Extract the (x, y) coordinate from the center of the cell holding the provided text.  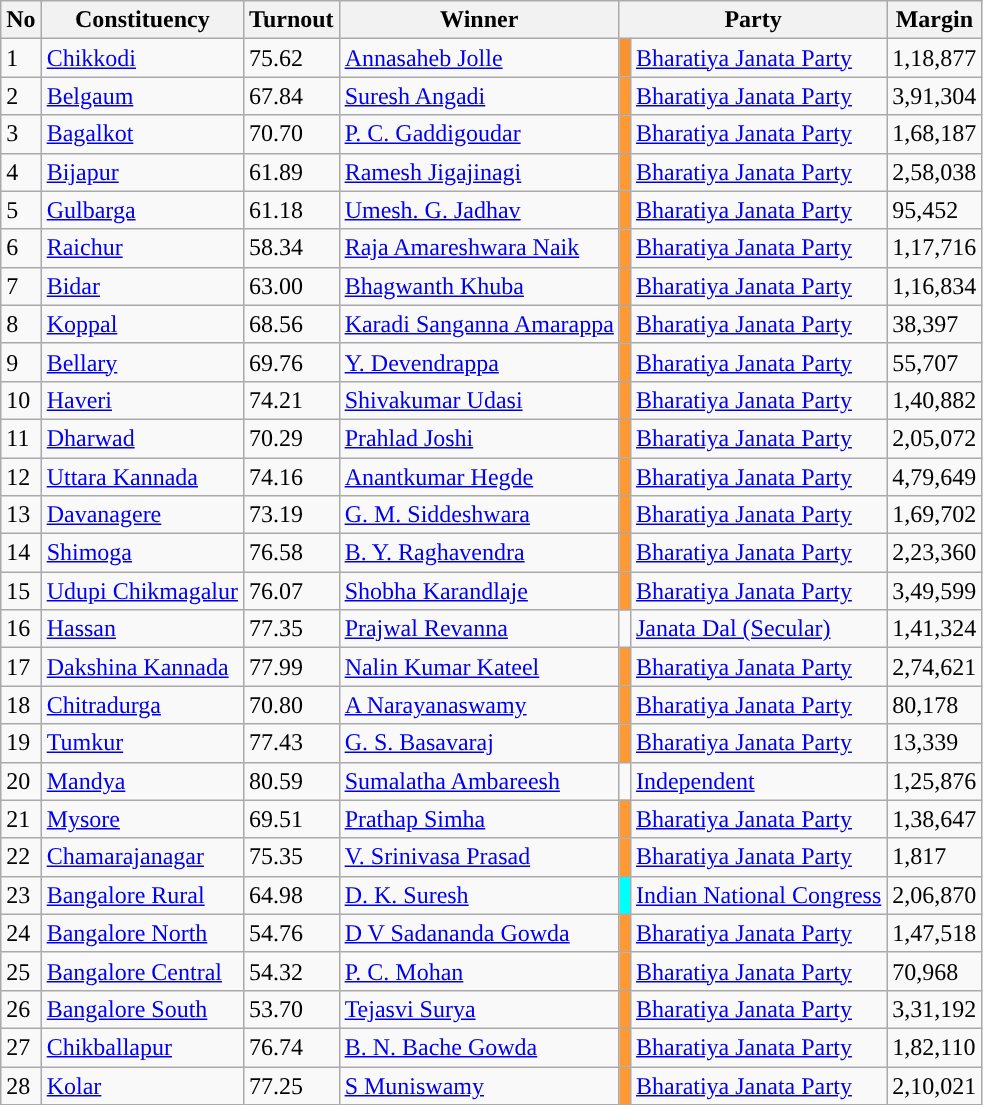
D. K. Suresh (479, 895)
Ramesh Jigajinagi (479, 172)
Shivakumar Udasi (479, 400)
Prathap Simha (479, 819)
21 (21, 819)
V. Srinivasa Prasad (479, 857)
Nalin Kumar Kateel (479, 667)
3 (21, 134)
95,452 (934, 210)
Karadi Sanganna Amarappa (479, 324)
Belgaum (142, 96)
24 (21, 933)
Turnout (292, 20)
12 (21, 477)
1,16,834 (934, 286)
2,10,021 (934, 1085)
25 (21, 971)
70.70 (292, 134)
69.76 (292, 362)
Winner (479, 20)
Raichur (142, 248)
Raja Amareshwara Naik (479, 248)
B. Y. Raghavendra (479, 553)
Koppal (142, 324)
No (21, 20)
76.58 (292, 553)
61.89 (292, 172)
Independent (758, 781)
13,339 (934, 743)
70.80 (292, 705)
5 (21, 210)
Indian National Congress (758, 895)
4,79,649 (934, 477)
Annasaheb Jolle (479, 58)
Constituency (142, 20)
75.62 (292, 58)
1,47,518 (934, 933)
Bhagwanth Khuba (479, 286)
P. C. Mohan (479, 971)
1,69,702 (934, 515)
77.99 (292, 667)
Bangalore North (142, 933)
D V Sadananda Gowda (479, 933)
20 (21, 781)
Kolar (142, 1085)
Bellary (142, 362)
Mysore (142, 819)
2 (21, 96)
1,18,877 (934, 58)
74.21 (292, 400)
3,49,599 (934, 591)
Shobha Karandlaje (479, 591)
1,82,110 (934, 1047)
3,31,192 (934, 1009)
Bijapur (142, 172)
Bangalore Central (142, 971)
Y. Devendrappa (479, 362)
54.32 (292, 971)
Chitradurga (142, 705)
73.19 (292, 515)
14 (21, 553)
P. C. Gaddigoudar (479, 134)
77.25 (292, 1085)
8 (21, 324)
15 (21, 591)
13 (21, 515)
Bidar (142, 286)
80,178 (934, 705)
1,38,647 (934, 819)
70.29 (292, 438)
76.07 (292, 591)
Udupi Chikmagalur (142, 591)
6 (21, 248)
17 (21, 667)
Janata Dal (Secular) (758, 629)
70,968 (934, 971)
16 (21, 629)
68.56 (292, 324)
1,40,882 (934, 400)
2,06,870 (934, 895)
28 (21, 1085)
Tumkur (142, 743)
76.74 (292, 1047)
1,817 (934, 857)
2,05,072 (934, 438)
77.35 (292, 629)
Bangalore South (142, 1009)
1,41,324 (934, 629)
2,23,360 (934, 553)
22 (21, 857)
Anantkumar Hegde (479, 477)
Dharwad (142, 438)
26 (21, 1009)
1,17,716 (934, 248)
1,25,876 (934, 781)
Tejasvi Surya (479, 1009)
Mandya (142, 781)
2,74,621 (934, 667)
1 (21, 58)
54.76 (292, 933)
9 (21, 362)
74.16 (292, 477)
G. S. Basavaraj (479, 743)
80.59 (292, 781)
11 (21, 438)
77.43 (292, 743)
Gulbarga (142, 210)
10 (21, 400)
Davanagere (142, 515)
18 (21, 705)
69.51 (292, 819)
Chamarajanagar (142, 857)
Hassan (142, 629)
Party (752, 20)
Suresh Angadi (479, 96)
Uttara Kannada (142, 477)
Dakshina Kannada (142, 667)
38,397 (934, 324)
Sumalatha Ambareesh (479, 781)
Bagalkot (142, 134)
1,68,187 (934, 134)
Prahlad Joshi (479, 438)
Shimoga (142, 553)
55,707 (934, 362)
Prajwal Revanna (479, 629)
64.98 (292, 895)
23 (21, 895)
67.84 (292, 96)
Haveri (142, 400)
Margin (934, 20)
4 (21, 172)
75.35 (292, 857)
7 (21, 286)
27 (21, 1047)
B. N. Bache Gowda (479, 1047)
Chikballapur (142, 1047)
Chikkodi (142, 58)
A Narayanaswamy (479, 705)
Umesh. G. Jadhav (479, 210)
2,58,038 (934, 172)
61.18 (292, 210)
S Muniswamy (479, 1085)
63.00 (292, 286)
58.34 (292, 248)
19 (21, 743)
G. M. Siddeshwara (479, 515)
53.70 (292, 1009)
3,91,304 (934, 96)
Bangalore Rural (142, 895)
